Detect which cell encompasses the target text, then output its (x, y) center coordinate. 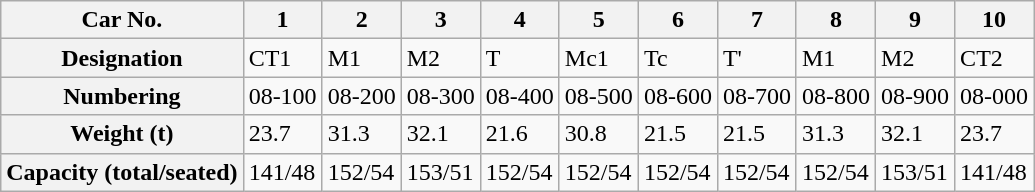
9 (916, 20)
Car No. (122, 20)
5 (598, 20)
T (520, 58)
08-500 (598, 96)
6 (678, 20)
3 (440, 20)
08-200 (362, 96)
Capacity (total/seated) (122, 172)
4 (520, 20)
08-000 (994, 96)
08-400 (520, 96)
Numbering (122, 96)
10 (994, 20)
T' (756, 58)
Mc1 (598, 58)
7 (756, 20)
08-300 (440, 96)
1 (282, 20)
Weight (t) (122, 134)
Designation (122, 58)
21.6 (520, 134)
CT1 (282, 58)
2 (362, 20)
08-100 (282, 96)
08-900 (916, 96)
CT2 (994, 58)
08-700 (756, 96)
8 (836, 20)
08-600 (678, 96)
30.8 (598, 134)
08-800 (836, 96)
Tc (678, 58)
